Pinpoint the cell where the given text exists, returning its (X, Y) midpoint coordinate. 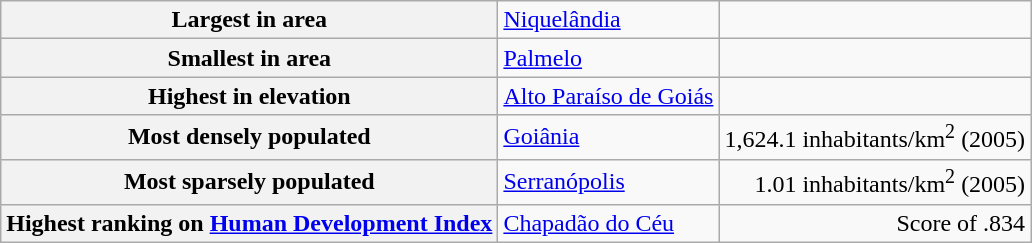
Goiânia (608, 138)
Highest ranking on Human Development Index (250, 223)
1.01 inhabitants/km2 (2005) (875, 182)
Smallest in area (250, 58)
Niquelândia (608, 20)
Alto Paraíso de Goiás (608, 96)
Most densely populated (250, 138)
Most sparsely populated (250, 182)
Palmelo (608, 58)
Serranópolis (608, 182)
1,624.1 inhabitants/km2 (2005) (875, 138)
Largest in area (250, 20)
Score of .834 (875, 223)
Highest in elevation (250, 96)
Chapadão do Céu (608, 223)
